Provide the (X, Y) coordinate of the cell's center where the given text is located.  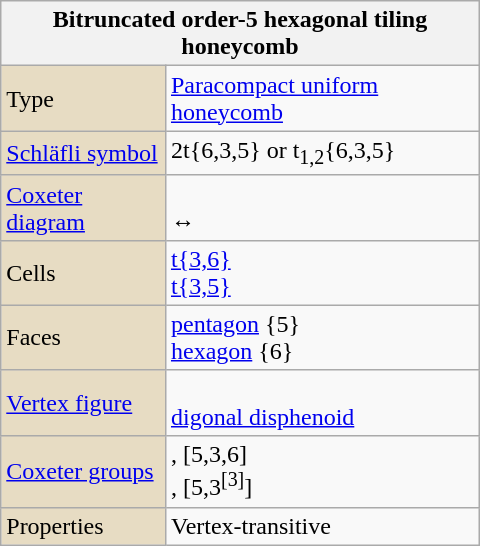
Paracompact uniform honeycomb (322, 98)
2t{6,3,5} or t1,2{6,3,5} (322, 153)
Properties (84, 526)
Schläfli symbol (84, 153)
Bitruncated order-5 hexagonal tiling honeycomb (240, 34)
Vertex figure (84, 402)
Coxeter diagram (84, 208)
digonal disphenoid (322, 402)
Faces (84, 338)
Vertex-transitive (322, 526)
Cells (84, 272)
↔ (322, 208)
, [5,3,6], [5,3[3]] (322, 471)
Coxeter groups (84, 471)
pentagon {5}hexagon {6} (322, 338)
t{3,6} t{3,5} (322, 272)
Type (84, 98)
